Detect which cell encompasses the target text, then output its (x, y) center coordinate. 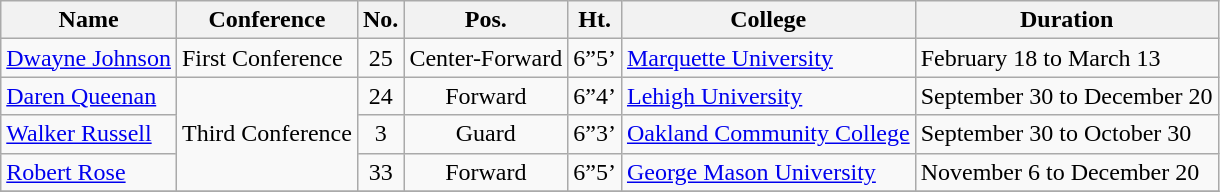
Center-Forward (486, 58)
24 (380, 96)
6”4’ (595, 96)
February 18 to March 13 (1066, 58)
George Mason University (768, 172)
Duration (1066, 20)
Robert Rose (89, 172)
No. (380, 20)
Name (89, 20)
Dwayne Johnson (89, 58)
Daren Queenan (89, 96)
Guard (486, 134)
First Conference (266, 58)
Pos. (486, 20)
Lehigh University (768, 96)
September 30 to December 20 (1066, 96)
25 (380, 58)
6”3’ (595, 134)
Conference (266, 20)
Ht. (595, 20)
Walker Russell (89, 134)
November 6 to December 20 (1066, 172)
Oakland Community College (768, 134)
Marquette University (768, 58)
September 30 to October 30 (1066, 134)
Third Conference (266, 134)
3 (380, 134)
33 (380, 172)
College (768, 20)
